Detect which cell encompasses the target text, then output its [x, y] center coordinate. 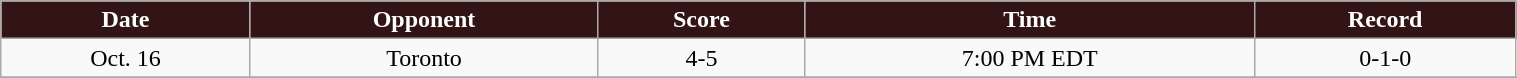
7:00 PM EDT [1030, 58]
Opponent [424, 20]
Score [702, 20]
Oct. 16 [126, 58]
Toronto [424, 58]
4-5 [702, 58]
Record [1385, 20]
Date [126, 20]
Time [1030, 20]
0-1-0 [1385, 58]
